Extract the [X, Y] coordinate from the center of the cell holding the provided text.  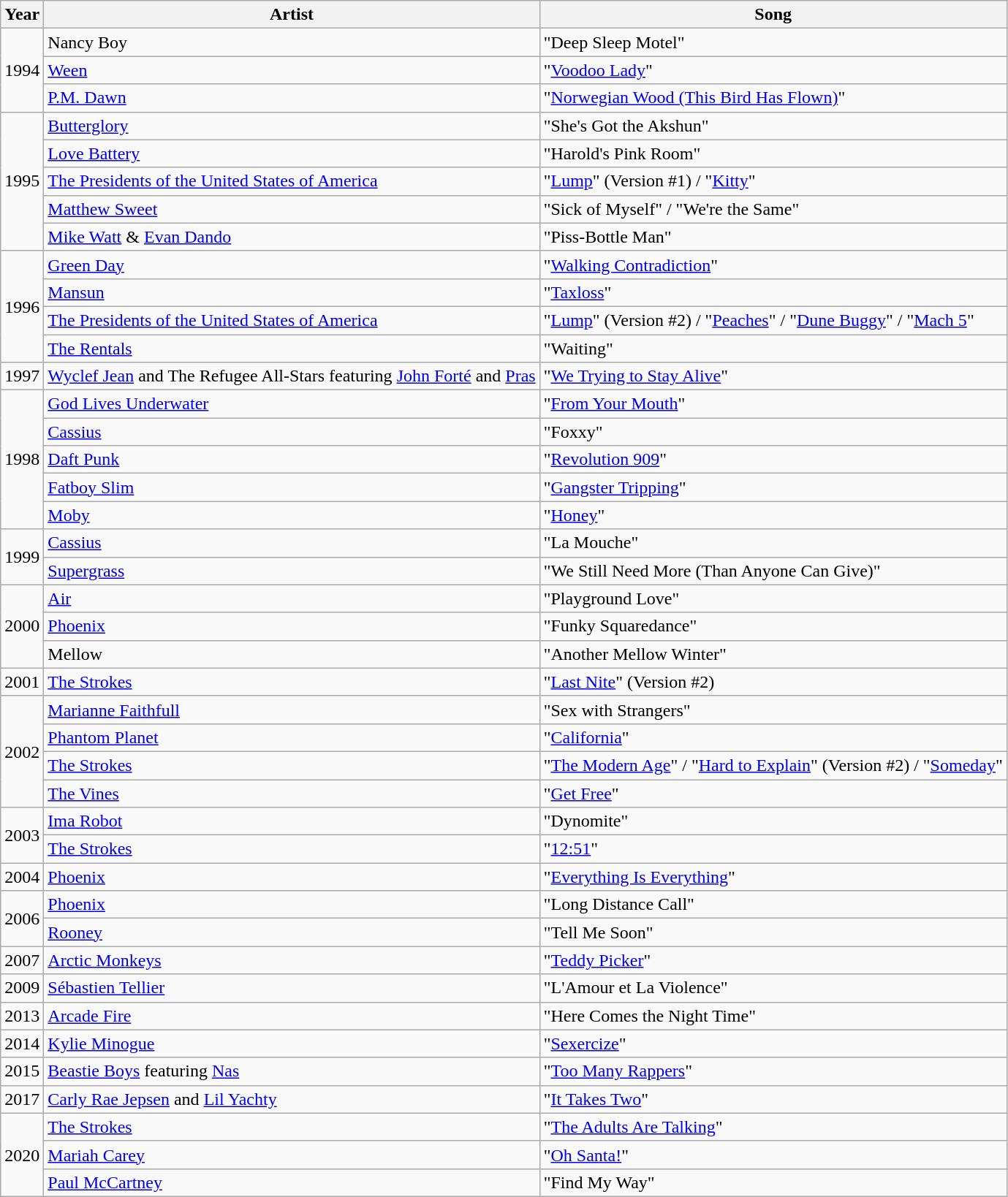
2002 [22, 751]
P.M. Dawn [292, 98]
Wyclef Jean and The Refugee All-Stars featuring John Forté and Pras [292, 376]
1999 [22, 557]
"Voodoo Lady" [773, 70]
"Last Nite" (Version #2) [773, 682]
"It Takes Two" [773, 1099]
"Dynomite" [773, 821]
Paul McCartney [292, 1182]
Supergrass [292, 571]
"Gangster Tripping" [773, 487]
"Funky Squaredance" [773, 626]
"Lump" (Version #2) / "Peaches" / "Dune Buggy" / "Mach 5" [773, 320]
"Norwegian Wood (This Bird Has Flown)" [773, 98]
"Revolution 909" [773, 460]
2009 [22, 988]
Arcade Fire [292, 1016]
Beastie Boys featuring Nas [292, 1071]
"The Adults Are Talking" [773, 1127]
1998 [22, 460]
Moby [292, 515]
"Oh Santa!" [773, 1155]
"Piss-Bottle Man" [773, 237]
Mike Watt & Evan Dando [292, 237]
Green Day [292, 265]
Fatboy Slim [292, 487]
"12:51" [773, 849]
"Deep Sleep Motel" [773, 42]
Mellow [292, 654]
2014 [22, 1044]
2000 [22, 626]
The Vines [292, 793]
"Long Distance Call" [773, 905]
"We Still Need More (Than Anyone Can Give)" [773, 571]
"Teddy Picker" [773, 960]
Ween [292, 70]
"She's Got the Akshun" [773, 126]
"L'Amour et La Violence" [773, 988]
Nancy Boy [292, 42]
Marianne Faithfull [292, 710]
2004 [22, 877]
"Here Comes the Night Time" [773, 1016]
"Too Many Rappers" [773, 1071]
Mansun [292, 292]
Year [22, 15]
2001 [22, 682]
2006 [22, 919]
The Rentals [292, 349]
"La Mouche" [773, 543]
Love Battery [292, 153]
"Get Free" [773, 793]
Kylie Minogue [292, 1044]
"Walking Contradiction" [773, 265]
Air [292, 598]
"California" [773, 737]
Matthew Sweet [292, 209]
"Another Mellow Winter" [773, 654]
"The Modern Age" / "Hard to Explain" (Version #2) / "Someday" [773, 765]
1995 [22, 181]
"Harold's Pink Room" [773, 153]
"Sex with Strangers" [773, 710]
Rooney [292, 932]
"Honey" [773, 515]
"Everything Is Everything" [773, 877]
1996 [22, 306]
1994 [22, 70]
Daft Punk [292, 460]
Ima Robot [292, 821]
Song [773, 15]
"We Trying to Stay Alive" [773, 376]
"Sick of Myself" / "We're the Same" [773, 209]
Phantom Planet [292, 737]
Butterglory [292, 126]
Arctic Monkeys [292, 960]
"Find My Way" [773, 1182]
2003 [22, 835]
God Lives Underwater [292, 404]
2017 [22, 1099]
"Foxxy" [773, 432]
Artist [292, 15]
"Tell Me Soon" [773, 932]
"Sexercize" [773, 1044]
2015 [22, 1071]
2007 [22, 960]
"From Your Mouth" [773, 404]
"Taxloss" [773, 292]
Sébastien Tellier [292, 988]
Mariah Carey [292, 1155]
"Playground Love" [773, 598]
2020 [22, 1155]
Carly Rae Jepsen and Lil Yachty [292, 1099]
"Waiting" [773, 349]
1997 [22, 376]
2013 [22, 1016]
"Lump" (Version #1) / "Kitty" [773, 181]
